Capture the cell that displays the provided text and extract its (X, Y) central coordinate. 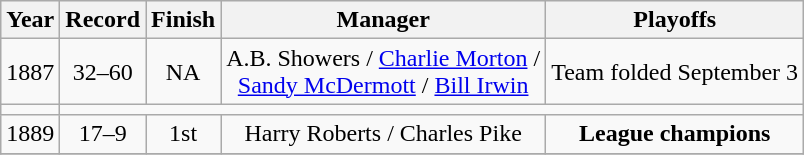
1887 (30, 72)
Year (30, 20)
32–60 (103, 72)
Team folded September 3 (675, 72)
Finish (184, 20)
Harry Roberts / Charles Pike (384, 134)
1889 (30, 134)
Playoffs (675, 20)
League champions (675, 134)
Manager (384, 20)
Record (103, 20)
1st (184, 134)
17–9 (103, 134)
A.B. Showers / Charlie Morton / Sandy McDermott / Bill Irwin (384, 72)
NA (184, 72)
